Return the (x, y) coordinate for the center point of the cell that contains the specified text.  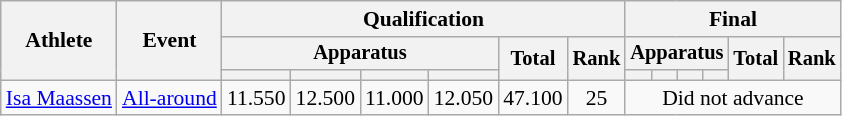
12.500 (326, 98)
All-around (170, 98)
25 (597, 98)
Qualification (424, 19)
Final (732, 19)
47.100 (532, 98)
11.550 (256, 98)
11.000 (394, 98)
Event (170, 40)
Did not advance (732, 98)
Isa Maassen (59, 98)
Athlete (59, 40)
12.050 (464, 98)
